Detect which cell encompasses the target text, then output its [X, Y] center coordinate. 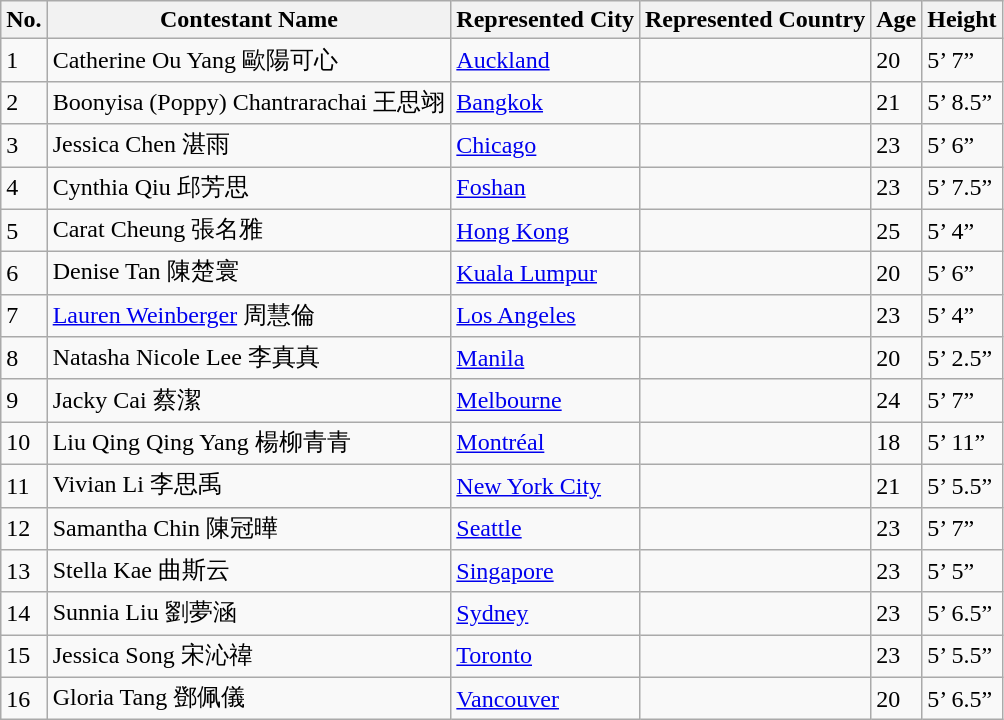
Gloria Tang 鄧佩儀 [249, 698]
5’ 8.5” [962, 102]
15 [24, 656]
5’ 7.5” [962, 188]
Jessica Chen 湛雨 [249, 146]
Manila [546, 358]
24 [896, 400]
Vivian Li 李思禹 [249, 486]
10 [24, 444]
5 [24, 230]
5’ 2.5” [962, 358]
25 [896, 230]
7 [24, 316]
1 [24, 60]
Singapore [546, 572]
Montréal [546, 444]
11 [24, 486]
No. [24, 20]
2 [24, 102]
Liu Qing Qing Yang 楊柳青青 [249, 444]
Chicago [546, 146]
Bangkok [546, 102]
New York City [546, 486]
Sydney [546, 614]
Represented City [546, 20]
Samantha Chin 陳冠曄 [249, 528]
5’ 5” [962, 572]
Los Angeles [546, 316]
Stella Kae 曲斯云 [249, 572]
Melbourne [546, 400]
Natasha Nicole Lee 李真真 [249, 358]
6 [24, 274]
14 [24, 614]
5’ 11” [962, 444]
9 [24, 400]
8 [24, 358]
Height [962, 20]
Foshan [546, 188]
Jessica Song 宋沁禕 [249, 656]
Contestant Name [249, 20]
Seattle [546, 528]
Represented Country [754, 20]
Cynthia Qiu 邱芳思 [249, 188]
Toronto [546, 656]
Hong Kong [546, 230]
Kuala Lumpur [546, 274]
16 [24, 698]
13 [24, 572]
Boonyisa (Poppy) Chantrarachai 王思翊 [249, 102]
Catherine Ou Yang 歐陽可心 [249, 60]
12 [24, 528]
18 [896, 444]
3 [24, 146]
Jacky Cai 蔡潔 [249, 400]
Sunnia Liu 劉夢涵 [249, 614]
Lauren Weinberger 周慧倫 [249, 316]
Carat Cheung 張名雅 [249, 230]
Auckland [546, 60]
Vancouver [546, 698]
4 [24, 188]
Age [896, 20]
Denise Tan 陳楚寰 [249, 274]
